Return the [X, Y] coordinate for the center point of the cell that contains the specified text.  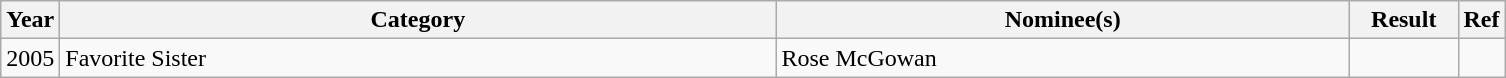
Ref [1482, 20]
Rose McGowan [1063, 58]
2005 [30, 58]
Year [30, 20]
Nominee(s) [1063, 20]
Result [1404, 20]
Category [418, 20]
Favorite Sister [418, 58]
